For the text-containing cell, return its midpoint in [x, y] coordinate format. 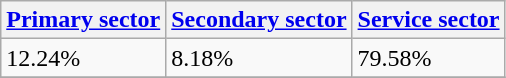
Secondary sector [259, 20]
Service sector [428, 20]
8.18% [259, 58]
Primary sector [84, 20]
79.58% [428, 58]
12.24% [84, 58]
